Capture the cell that displays the provided text and extract its [X, Y] central coordinate. 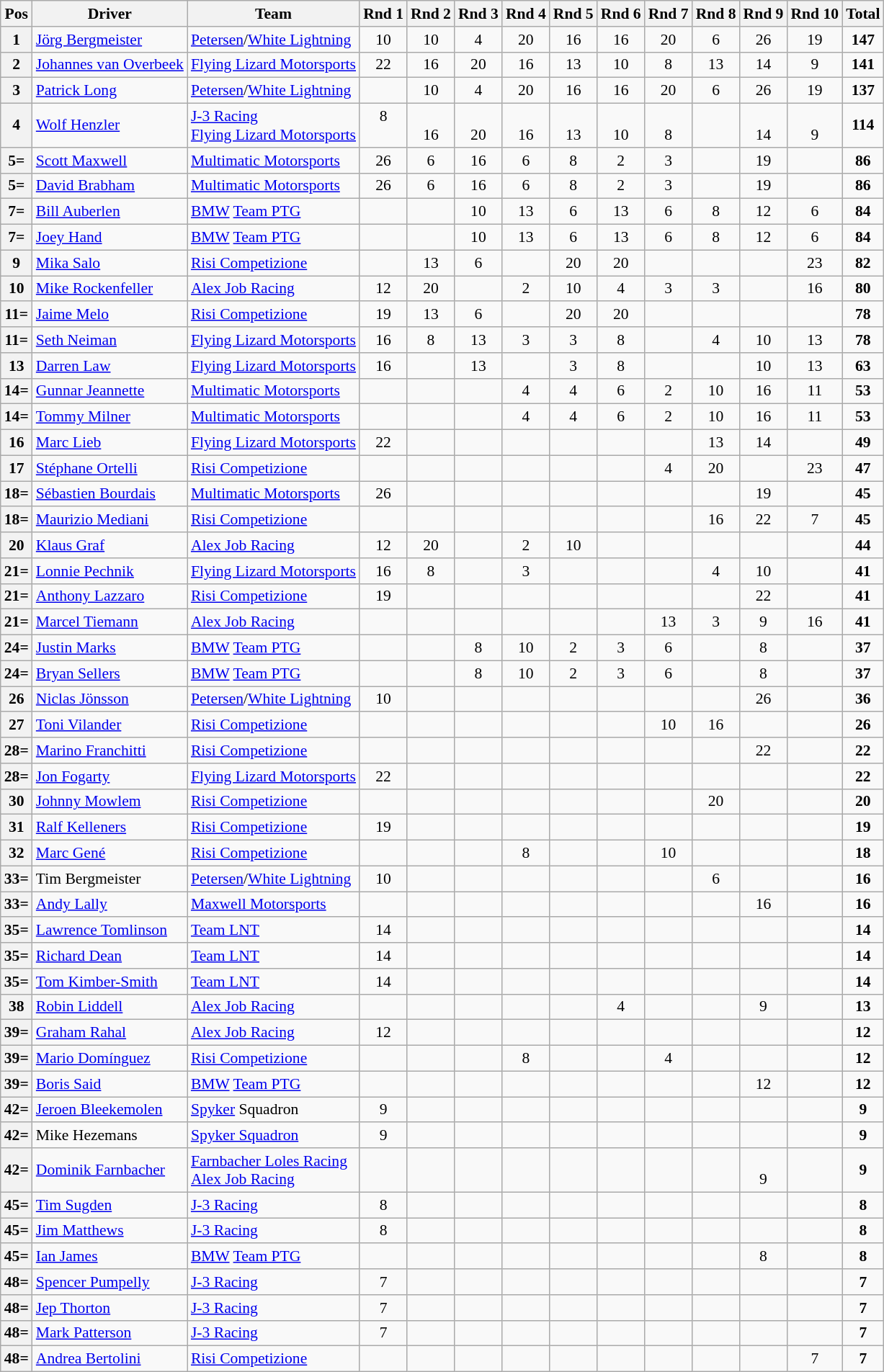
Boris Said [110, 1084]
Toni Vilander [110, 725]
Darren Law [110, 366]
Wolf Henzler [110, 125]
Robin Liddell [110, 1007]
Andy Lally [110, 905]
Scott Maxwell [110, 161]
Mario Domínguez [110, 1059]
Johannes van Overbeek [110, 65]
Mike Hezemans [110, 1136]
Jaime Melo [110, 315]
32 [17, 853]
Mika Salo [110, 263]
141 [863, 65]
Driver [110, 14]
1 [17, 40]
Ian James [110, 1257]
63 [863, 366]
Spencer Pumpelly [110, 1282]
Tim Sugden [110, 1205]
Lawrence Tomlinson [110, 931]
Graham Rahal [110, 1033]
Richard Dean [110, 956]
Marc Gené [110, 853]
Rnd 3 [478, 14]
Mark Patterson [110, 1333]
Klaus Graf [110, 545]
Jeroen Bleekemolen [110, 1110]
Rnd 4 [526, 14]
47 [863, 468]
Sébastien Bourdais [110, 494]
31 [17, 828]
Rnd 5 [573, 14]
David Brabham [110, 186]
Lonnie Pechnik [110, 571]
Johnny Mowlem [110, 802]
36 [863, 699]
Tim Bergmeister [110, 879]
Rnd 2 [431, 14]
Total [863, 14]
Rnd 1 [383, 14]
Maxwell Motorsports [274, 905]
Jon Fogarty [110, 776]
49 [863, 443]
82 [863, 263]
Jim Matthews [110, 1231]
Rnd 6 [621, 14]
Joey Hand [110, 238]
Marcel Tiemann [110, 622]
30 [17, 802]
Farnbacher Loles Racing Alex Job Racing [274, 1170]
Tommy Milner [110, 417]
Pos [17, 14]
Jörg Bergmeister [110, 40]
27 [17, 725]
Gunnar Jeannette [110, 391]
Stéphane Ortelli [110, 468]
Tom Kimber-Smith [110, 982]
Justin Marks [110, 648]
80 [863, 289]
Marino Franchitti [110, 750]
137 [863, 91]
Niclas Jönsson [110, 699]
Andrea Bertolini [110, 1359]
Marc Lieb [110, 443]
38 [17, 1007]
Bryan Sellers [110, 673]
Bill Auberlen [110, 212]
17 [17, 468]
Mike Rockenfeller [110, 289]
J-3 Racing Flying Lizard Motorsports [274, 125]
Rnd 7 [669, 14]
114 [863, 125]
Team [274, 14]
Ralf Kelleners [110, 828]
Rnd 9 [764, 14]
Rnd 10 [814, 14]
Rnd 8 [716, 14]
Seth Neiman [110, 340]
Jep Thorton [110, 1308]
Anthony Lazzaro [110, 596]
Patrick Long [110, 91]
44 [863, 545]
Dominik Farnbacher [110, 1170]
147 [863, 40]
18 [863, 853]
Maurizio Mediani [110, 520]
